Determine the [X, Y] coordinate at the center of the cell enclosing the given text.  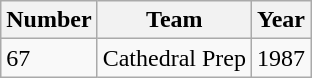
Number [49, 20]
1987 [282, 58]
Cathedral Prep [174, 58]
Year [282, 20]
Team [174, 20]
67 [49, 58]
